Scan for the cell matching the given text and deliver its [x, y] coordinate at center. 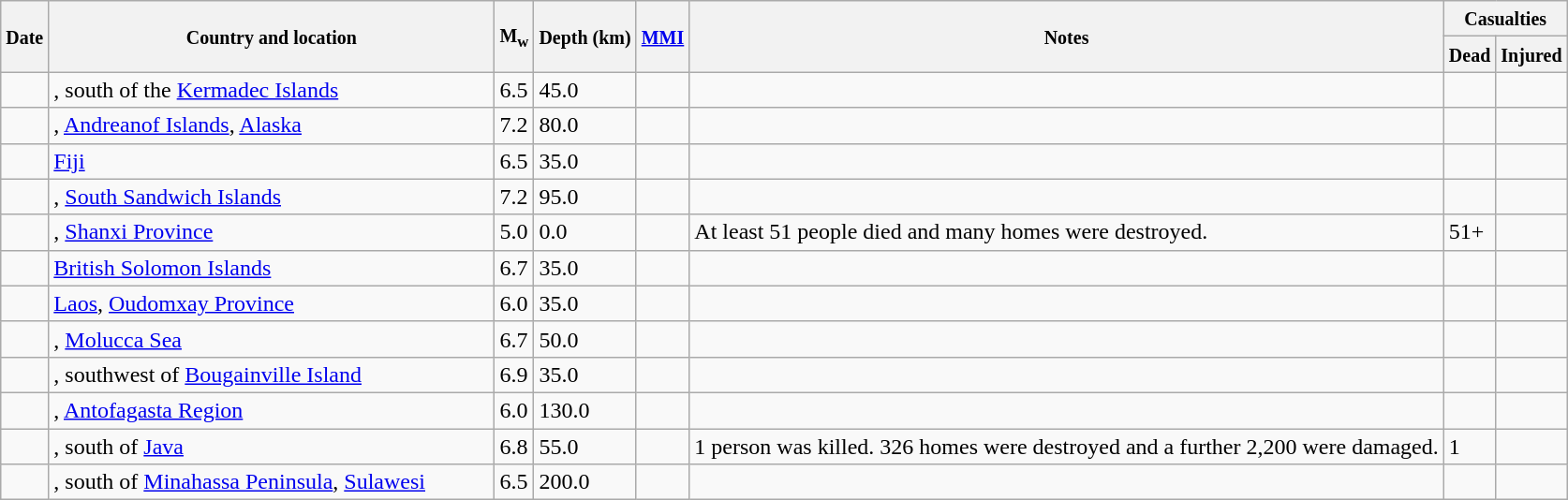
0.0 [584, 232]
Depth (km) [584, 37]
At least 51 people died and many homes were destroyed. [1066, 232]
50.0 [584, 339]
British Solomon Islands [272, 268]
, south of Minahassa Peninsula, Sulawesi [272, 482]
, Andreanof Islands, Alaska [272, 125]
80.0 [584, 125]
5.0 [514, 232]
Mw [514, 37]
45.0 [584, 90]
, south of Java [272, 447]
51+ [1470, 232]
, South Sandwich Islands [272, 197]
MMI [663, 37]
200.0 [584, 482]
Date [24, 37]
95.0 [584, 197]
55.0 [584, 447]
, southwest of Bougainville Island [272, 375]
Country and location [272, 37]
Laos, Oudomxay Province [272, 303]
6.8 [514, 447]
Fiji [272, 161]
, Antofagasta Region [272, 410]
1 person was killed. 326 homes were destroyed and a further 2,200 were damaged. [1066, 447]
1 [1470, 447]
130.0 [584, 410]
, Shanxi Province [272, 232]
Casualties [1505, 19]
Dead [1470, 54]
Notes [1066, 37]
6.9 [514, 375]
, Molucca Sea [272, 339]
, south of the Kermadec Islands [272, 90]
Injured [1531, 54]
